Detect which cell encompasses the target text, then output its (x, y) center coordinate. 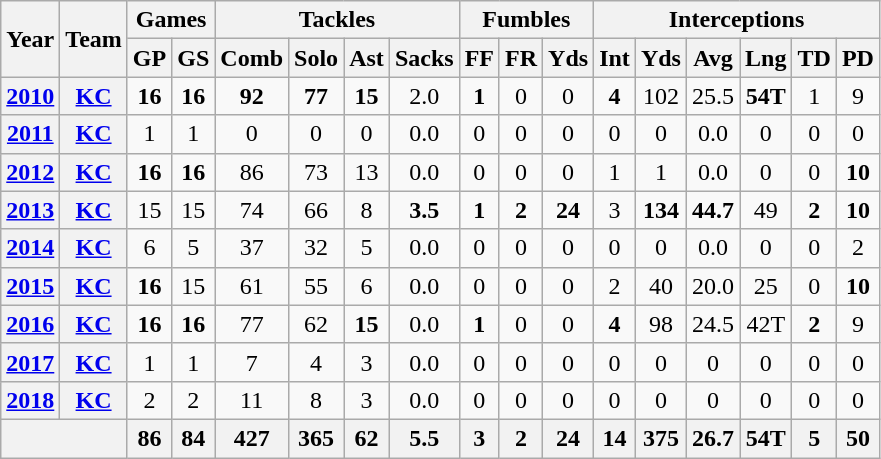
2014 (30, 248)
37 (252, 248)
427 (252, 438)
Sacks (424, 58)
Lng (766, 58)
49 (766, 210)
FR (520, 58)
3.5 (424, 210)
375 (660, 438)
2018 (30, 400)
FF (479, 58)
66 (316, 210)
2017 (30, 362)
Tackles (337, 20)
32 (316, 248)
84 (194, 438)
2016 (30, 324)
Team (94, 39)
92 (252, 96)
Games (170, 20)
Comb (252, 58)
20.0 (712, 286)
2012 (30, 172)
7 (252, 362)
25.5 (712, 96)
Solo (316, 58)
40 (660, 286)
98 (660, 324)
102 (660, 96)
Interceptions (737, 20)
Int (615, 58)
55 (316, 286)
365 (316, 438)
Avg (712, 58)
24.5 (712, 324)
5.5 (424, 438)
Ast (367, 58)
26.7 (712, 438)
61 (252, 286)
2010 (30, 96)
PD (858, 58)
73 (316, 172)
2.0 (424, 96)
11 (252, 400)
TD (814, 58)
44.7 (712, 210)
Year (30, 39)
2015 (30, 286)
GP (149, 58)
134 (660, 210)
Fumbles (526, 20)
25 (766, 286)
2013 (30, 210)
13 (367, 172)
50 (858, 438)
2011 (30, 134)
GS (194, 58)
74 (252, 210)
42T (766, 324)
14 (615, 438)
